From the cell containing the given text, extract its center point as [X, Y] coordinate. 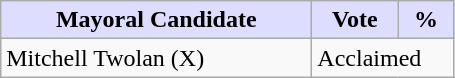
% [426, 20]
Vote [355, 20]
Mitchell Twolan (X) [156, 58]
Mayoral Candidate [156, 20]
Acclaimed [383, 58]
